Pinpoint the cell where the given text exists, returning its [X, Y] midpoint coordinate. 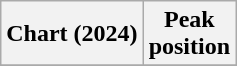
Chart (2024) [72, 34]
Peakposition [189, 34]
